Return the (x, y) coordinate for the center point of the cell that contains the specified text.  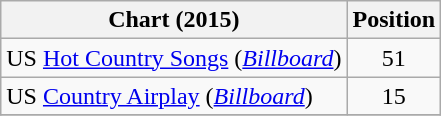
US Country Airplay (Billboard) (174, 96)
51 (394, 58)
US Hot Country Songs (Billboard) (174, 58)
Position (394, 20)
15 (394, 96)
Chart (2015) (174, 20)
